Return the [X, Y] coordinate for the center point of the cell that contains the specified text.  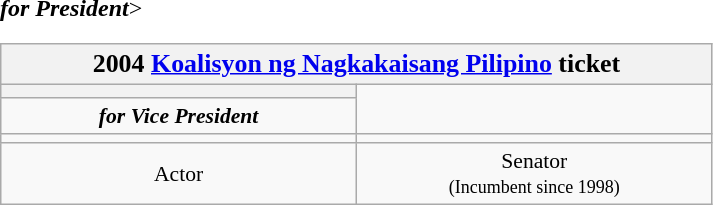
2004 Koalisyon ng Nagkakaisang Pilipino ticket [356, 64]
Actor [179, 174]
Senator(Incumbent since 1998) [534, 174]
for Vice President [179, 116]
